Output the [X, Y] coordinate of the center of the cell containing the given text.  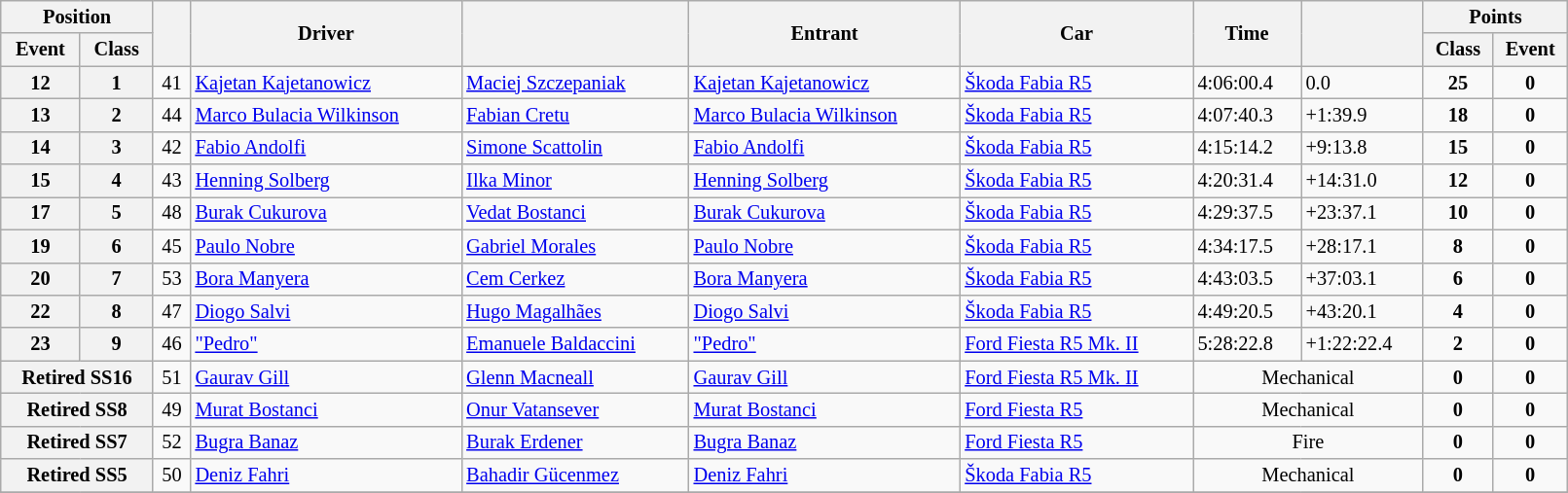
4:49:20.5 [1248, 311]
53 [171, 279]
18 [1458, 115]
47 [171, 311]
Bahadir Gücenmez [574, 475]
Entrant [825, 33]
Burak Erdener [574, 442]
Points [1495, 17]
Driver [327, 33]
13 [41, 115]
+23:37.1 [1363, 213]
4:29:37.5 [1248, 213]
+1:39.9 [1363, 115]
Car [1076, 33]
+1:22:22.4 [1363, 344]
4:20:31.4 [1248, 181]
48 [171, 213]
17 [41, 213]
10 [1458, 213]
4:34:17.5 [1248, 246]
19 [41, 246]
+37:03.1 [1363, 279]
52 [171, 442]
14 [41, 148]
Hugo Magalhães [574, 311]
9 [117, 344]
0.0 [1363, 83]
41 [171, 83]
Emanuele Baldaccini [574, 344]
22 [41, 311]
23 [41, 344]
1 [117, 83]
Time [1248, 33]
Retired SS5 [78, 475]
+28:17.1 [1363, 246]
Ilka Minor [574, 181]
50 [171, 475]
Retired SS16 [78, 377]
Retired SS8 [78, 409]
Onur Vatansever [574, 409]
+9:13.8 [1363, 148]
51 [171, 377]
42 [171, 148]
Vedat Bostanci [574, 213]
20 [41, 279]
7 [117, 279]
3 [117, 148]
4:07:40.3 [1248, 115]
46 [171, 344]
4:06:00.4 [1248, 83]
49 [171, 409]
4:43:03.5 [1248, 279]
Retired SS7 [78, 442]
+14:31.0 [1363, 181]
25 [1458, 83]
5:28:22.8 [1248, 344]
Gabriel Morales [574, 246]
5 [117, 213]
45 [171, 246]
Fire [1308, 442]
Maciej Szczepaniak [574, 83]
Glenn Macneall [574, 377]
43 [171, 181]
Cem Cerkez [574, 279]
+43:20.1 [1363, 311]
Position [78, 17]
44 [171, 115]
Simone Scattolin [574, 148]
Fabian Cretu [574, 115]
4:15:14.2 [1248, 148]
